Search for the cell housing the specified text and yield its [X, Y] center coordinate. 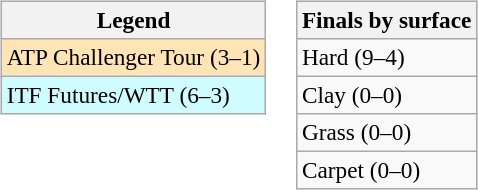
ATP Challenger Tour (3–1) [133, 57]
Hard (9–4) [387, 57]
Legend [133, 20]
ITF Futures/WTT (6–3) [133, 95]
Finals by surface [387, 20]
Clay (0–0) [387, 95]
Carpet (0–0) [387, 171]
Grass (0–0) [387, 133]
